From the cell containing the given text, extract its center point as [X, Y] coordinate. 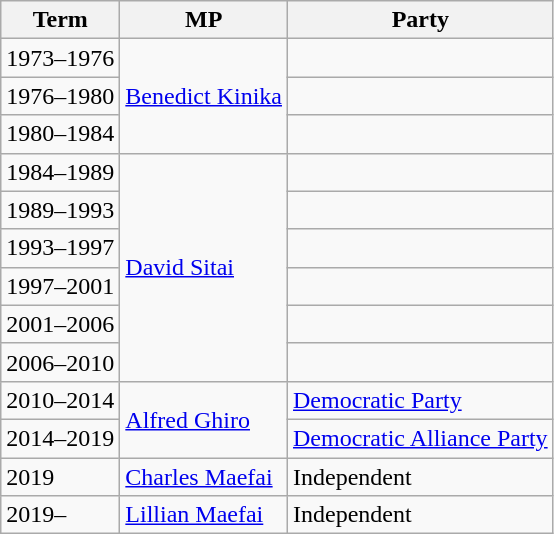
MP [204, 20]
Democratic Party [421, 400]
1984–1989 [60, 172]
Charles Maefai [204, 477]
1976–1980 [60, 96]
David Sitai [204, 267]
2001–2006 [60, 324]
1997–2001 [60, 286]
Party [421, 20]
1989–1993 [60, 210]
Term [60, 20]
2014–2019 [60, 438]
2010–2014 [60, 400]
2006–2010 [60, 362]
1980–1984 [60, 134]
Democratic Alliance Party [421, 438]
Benedict Kinika [204, 96]
2019 [60, 477]
2019– [60, 515]
Lillian Maefai [204, 515]
1973–1976 [60, 58]
Alfred Ghiro [204, 419]
1993–1997 [60, 248]
